Identify which cell holds the provided text, then report its (x, y) central coordinate. 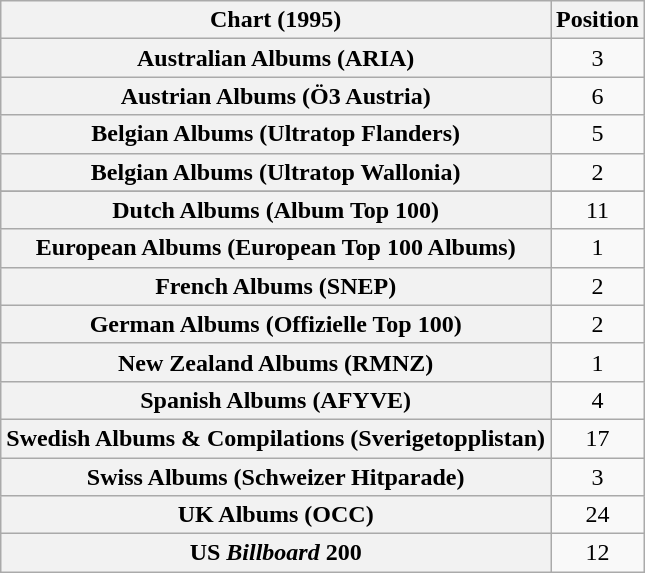
Spanish Albums (AFYVE) (276, 400)
Position (598, 20)
Chart (1995) (276, 20)
UK Albums (OCC) (276, 515)
24 (598, 515)
5 (598, 134)
French Albums (SNEP) (276, 286)
US Billboard 200 (276, 553)
New Zealand Albums (RMNZ) (276, 362)
Swiss Albums (Schweizer Hitparade) (276, 477)
Australian Albums (ARIA) (276, 58)
4 (598, 400)
European Albums (European Top 100 Albums) (276, 248)
Belgian Albums (Ultratop Flanders) (276, 134)
Swedish Albums & Compilations (Sverigetopplistan) (276, 438)
11 (598, 210)
German Albums (Offizielle Top 100) (276, 324)
12 (598, 553)
Austrian Albums (Ö3 Austria) (276, 96)
Belgian Albums (Ultratop Wallonia) (276, 172)
Dutch Albums (Album Top 100) (276, 210)
17 (598, 438)
6 (598, 96)
